For the text-containing cell, return its midpoint in (x, y) coordinate format. 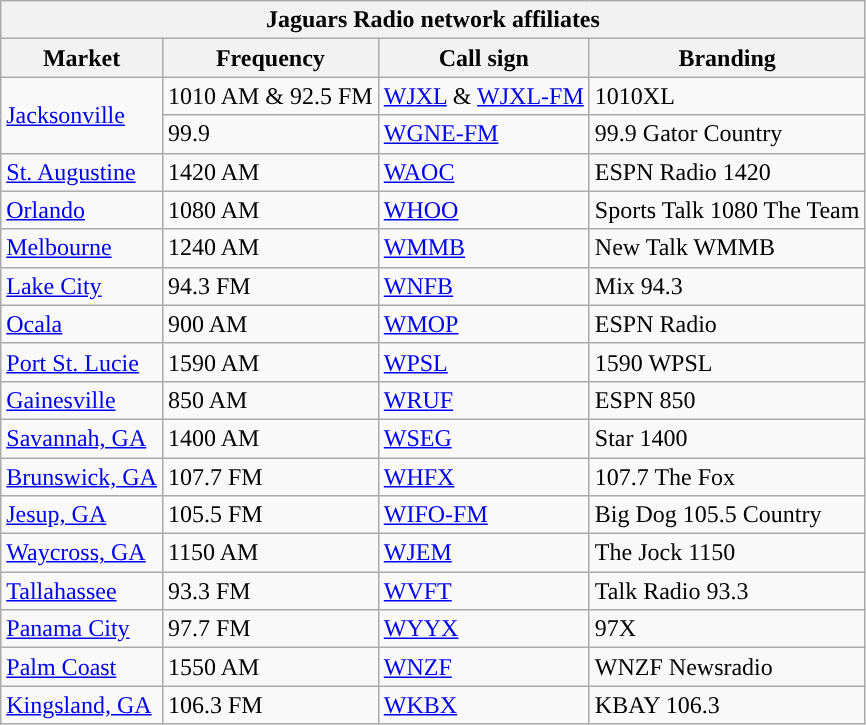
Market (82, 58)
Savannah, GA (82, 438)
Gainesville (82, 400)
Orlando (82, 210)
900 AM (270, 324)
Waycross, GA (82, 553)
Jaguars Radio network affiliates (433, 20)
WKBX (484, 705)
97.7 FM (270, 629)
Frequency (270, 58)
WNFB (484, 286)
850 AM (270, 400)
Jacksonville (82, 115)
105.5 FM (270, 515)
107.7 The Fox (727, 477)
WPSL (484, 362)
WIFO-FM (484, 515)
1590 AM (270, 362)
Tallahassee (82, 591)
WJXL & WJXL-FM (484, 96)
1080 AM (270, 210)
ESPN 850 (727, 400)
KBAY 106.3 (727, 705)
107.7 FM (270, 477)
WYYX (484, 629)
Palm Coast (82, 667)
97X (727, 629)
New Talk WMMB (727, 248)
WMOP (484, 324)
WSEG (484, 438)
Mix 94.3 (727, 286)
1400 AM (270, 438)
Star 1400 (727, 438)
Sports Talk 1080 The Team (727, 210)
Panama City (82, 629)
ESPN Radio 1420 (727, 172)
WJEM (484, 553)
1420 AM (270, 172)
1240 AM (270, 248)
Call sign (484, 58)
The Jock 1150 (727, 553)
1150 AM (270, 553)
Port St. Lucie (82, 362)
Talk Radio 93.3 (727, 591)
WAOC (484, 172)
Branding (727, 58)
Kingsland, GA (82, 705)
WGNE-FM (484, 134)
WVFT (484, 591)
Jesup, GA (82, 515)
106.3 FM (270, 705)
99.9 (270, 134)
1550 AM (270, 667)
1590 WPSL (727, 362)
St. Augustine (82, 172)
93.3 FM (270, 591)
Brunswick, GA (82, 477)
WHFX (484, 477)
WHOO (484, 210)
Melbourne (82, 248)
WRUF (484, 400)
94.3 FM (270, 286)
Lake City (82, 286)
1010XL (727, 96)
WNZF Newsradio (727, 667)
99.9 Gator Country (727, 134)
Big Dog 105.5 Country (727, 515)
Ocala (82, 324)
WMMB (484, 248)
ESPN Radio (727, 324)
WNZF (484, 667)
1010 AM & 92.5 FM (270, 96)
